From the cell containing the given text, extract its center point as [x, y] coordinate. 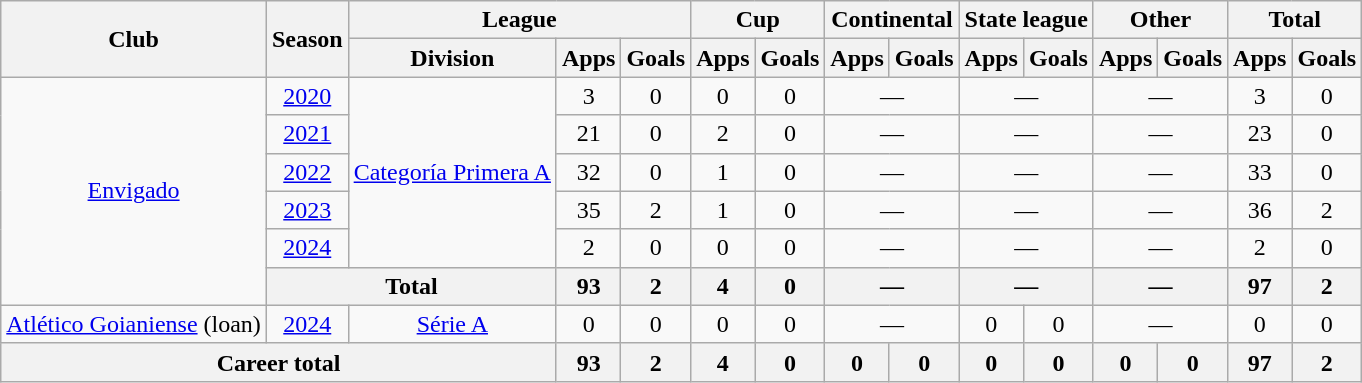
Atlético Goianiense (loan) [134, 324]
Club [134, 39]
Cup [758, 20]
Categoría Primera A [452, 172]
21 [588, 134]
35 [588, 210]
33 [1260, 172]
Envigado [134, 191]
League [520, 20]
32 [588, 172]
2022 [307, 172]
23 [1260, 134]
Série A [452, 324]
State league [1026, 20]
Season [307, 39]
Continental [892, 20]
Other [1160, 20]
36 [1260, 210]
Career total [279, 362]
2023 [307, 210]
Division [452, 58]
2021 [307, 134]
2020 [307, 96]
